Find where the given text appears and provide that cell's center as (X, Y) coordinate. 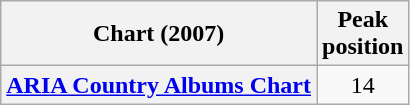
ARIA Country Albums Chart (159, 85)
Chart (2007) (159, 34)
14 (363, 85)
Peakposition (363, 34)
